For the text-containing cell, return its midpoint in (X, Y) coordinate format. 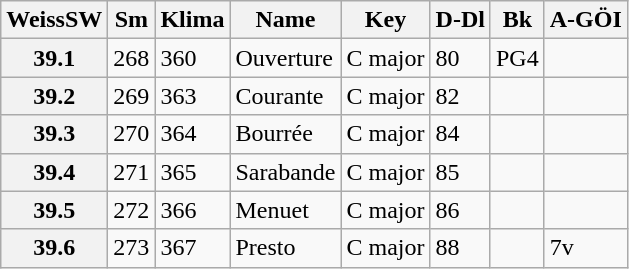
Key (386, 20)
39.3 (54, 134)
Klima (192, 20)
39.4 (54, 172)
366 (192, 210)
270 (132, 134)
7v (586, 248)
PG4 (517, 58)
Bourrée (286, 134)
363 (192, 96)
Ouverture (286, 58)
84 (460, 134)
39.1 (54, 58)
Bk (517, 20)
Presto (286, 248)
88 (460, 248)
271 (132, 172)
D-Dl (460, 20)
86 (460, 210)
Sarabande (286, 172)
39.5 (54, 210)
Courante (286, 96)
367 (192, 248)
80 (460, 58)
272 (132, 210)
Sm (132, 20)
Name (286, 20)
85 (460, 172)
39.6 (54, 248)
Menuet (286, 210)
39.2 (54, 96)
268 (132, 58)
WeissSW (54, 20)
365 (192, 172)
269 (132, 96)
364 (192, 134)
A-GÖI (586, 20)
273 (132, 248)
82 (460, 96)
360 (192, 58)
